Pinpoint the cell where the given text exists, returning its (X, Y) midpoint coordinate. 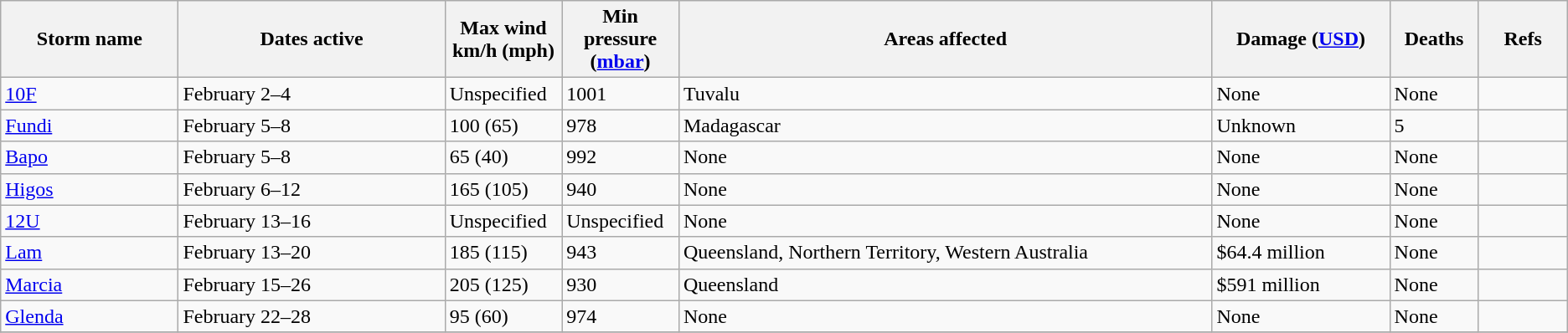
February 6–12 (312, 189)
February 13–16 (312, 221)
February 13–20 (312, 253)
Refs (1523, 39)
Dates active (312, 39)
Areas affected (945, 39)
Max wind km/h (mph) (503, 39)
940 (621, 189)
974 (621, 316)
1001 (621, 94)
943 (621, 253)
10F (90, 94)
Fundi (90, 126)
Queensland (945, 284)
Glenda (90, 316)
Queensland, Northern Territory, Western Australia (945, 253)
100 (65) (503, 126)
Lam (90, 253)
$591 million (1301, 284)
$64.4 million (1301, 253)
65 (40) (503, 157)
Min pressure (mbar) (621, 39)
February 2–4 (312, 94)
185 (115) (503, 253)
February 22–28 (312, 316)
165 (105) (503, 189)
930 (621, 284)
Higos (90, 189)
12U (90, 221)
Storm name (90, 39)
95 (60) (503, 316)
Madagascar (945, 126)
Unknown (1301, 126)
205 (125) (503, 284)
Damage (USD) (1301, 39)
978 (621, 126)
Deaths (1434, 39)
992 (621, 157)
Bapo (90, 157)
5 (1434, 126)
February 15–26 (312, 284)
Tuvalu (945, 94)
Marcia (90, 284)
